Find where the given text appears and provide that cell's center as (X, Y) coordinate. 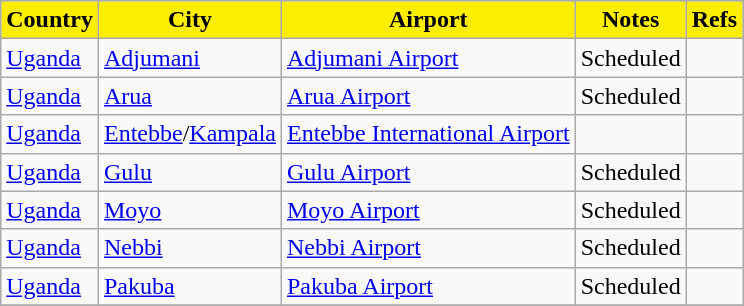
Arua (190, 96)
Moyo (190, 210)
Airport (428, 20)
Nebbi (190, 248)
Notes (630, 20)
Entebbe International Airport (428, 134)
Moyo Airport (428, 210)
Entebbe/Kampala (190, 134)
City (190, 20)
Gulu (190, 172)
Adjumani Airport (428, 58)
Adjumani (190, 58)
Refs (714, 20)
Gulu Airport (428, 172)
Country (50, 20)
Pakuba (190, 286)
Arua Airport (428, 96)
Pakuba Airport (428, 286)
Nebbi Airport (428, 248)
